Pinpoint the cell where the given text exists, returning its (x, y) midpoint coordinate. 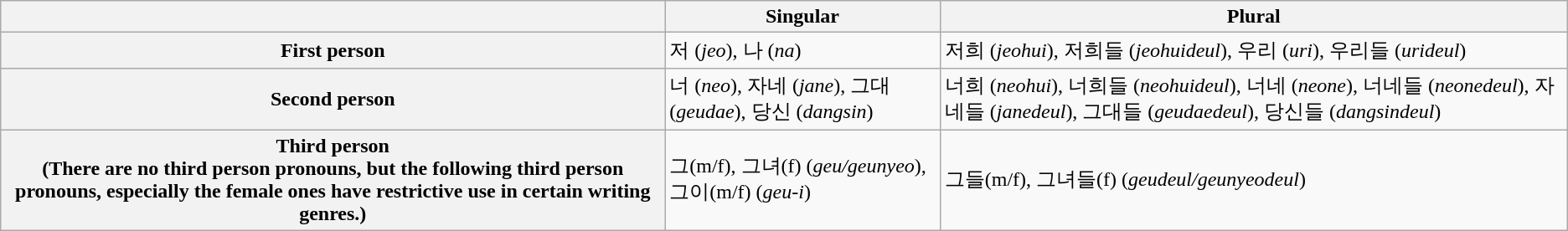
Plural (1253, 17)
그(m/f), 그녀(f) (geu/geunyeo), 그이(m/f) (geu-i) (802, 179)
너 (neo), 자네 (jane), 그대 (geudae), 당신 (dangsin) (802, 99)
Second person (333, 99)
그들(m/f), 그녀들(f) (geudeul/geunyeodeul) (1253, 179)
저희 (jeohui), 저희들 (jeohuideul), 우리 (uri), 우리들 (urideul) (1253, 50)
Singular (802, 17)
저 (jeo), 나 (na) (802, 50)
너희 (neohui), 너희들 (neohuideul), 너네 (neone), 너네들 (neonedeul), 자네들 (janedeul), 그대들 (geudaedeul), 당신들 (dangsindeul) (1253, 99)
First person (333, 50)
